Capture the cell that displays the provided text and extract its (x, y) central coordinate. 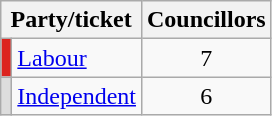
Independent (77, 96)
7 (206, 58)
Party/ticket (72, 20)
Councillors (206, 20)
6 (206, 96)
Labour (77, 58)
